For the text-containing cell, return its midpoint in (X, Y) coordinate format. 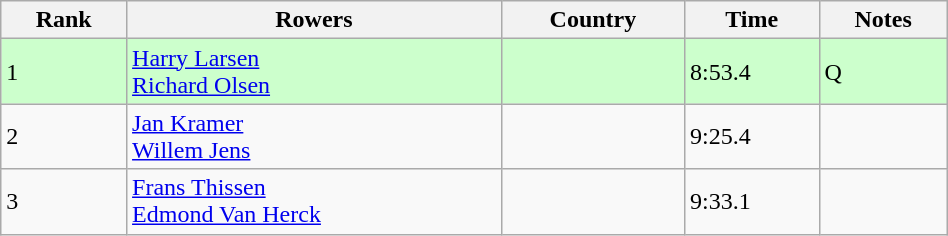
2 (64, 136)
9:25.4 (752, 136)
Rowers (314, 20)
Q (883, 72)
1 (64, 72)
Harry LarsenRichard Olsen (314, 72)
Frans ThissenEdmond Van Herck (314, 202)
Rank (64, 20)
9:33.1 (752, 202)
Time (752, 20)
Notes (883, 20)
Jan KramerWillem Jens (314, 136)
3 (64, 202)
8:53.4 (752, 72)
Country (592, 20)
